For the text-containing cell, return its midpoint in (X, Y) coordinate format. 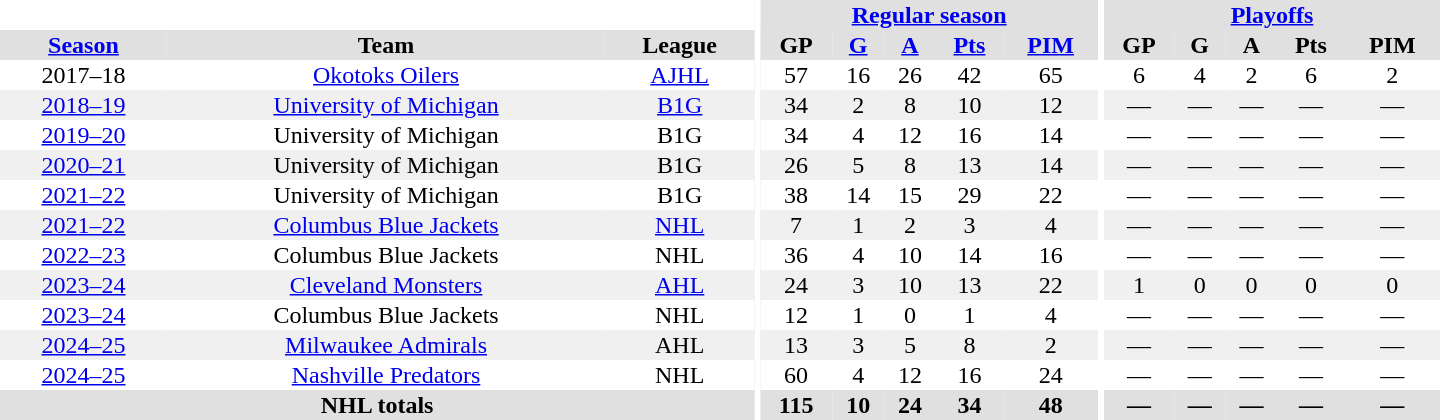
2019–20 (84, 135)
Okotoks Oilers (386, 75)
League (680, 45)
15 (910, 195)
Nashville Predators (386, 375)
Cleveland Monsters (386, 285)
48 (1050, 405)
36 (796, 255)
Regular season (929, 15)
2020–21 (84, 165)
65 (1050, 75)
Playoffs (1272, 15)
2022–23 (84, 255)
42 (970, 75)
Team (386, 45)
2018–19 (84, 105)
60 (796, 375)
38 (796, 195)
NHL totals (377, 405)
57 (796, 75)
115 (796, 405)
29 (970, 195)
Season (84, 45)
Milwaukee Admirals (386, 345)
2017–18 (84, 75)
AJHL (680, 75)
7 (796, 225)
